For the text-containing cell, return its midpoint in (x, y) coordinate format. 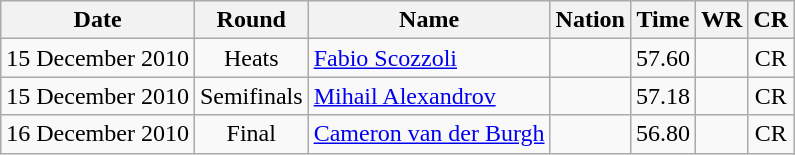
Name (429, 20)
57.60 (662, 58)
16 December 2010 (98, 134)
Round (251, 20)
Final (251, 134)
56.80 (662, 134)
Date (98, 20)
Nation (590, 20)
Fabio Scozzoli (429, 58)
Time (662, 20)
WR (722, 20)
Cameron van der Burgh (429, 134)
Semifinals (251, 96)
Heats (251, 58)
57.18 (662, 96)
Mihail Alexandrov (429, 96)
